Detect which cell encompasses the target text, then output its [X, Y] center coordinate. 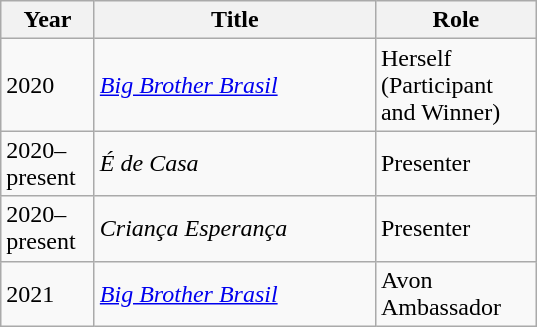
É de Casa [234, 164]
2020 [48, 85]
Avon Ambassador [456, 294]
Role [456, 20]
Title [234, 20]
Year [48, 20]
2021 [48, 294]
Herself (Participant and Winner) [456, 85]
Criança Esperança [234, 228]
